Scan for the cell matching the given text and deliver its (X, Y) coordinate at center. 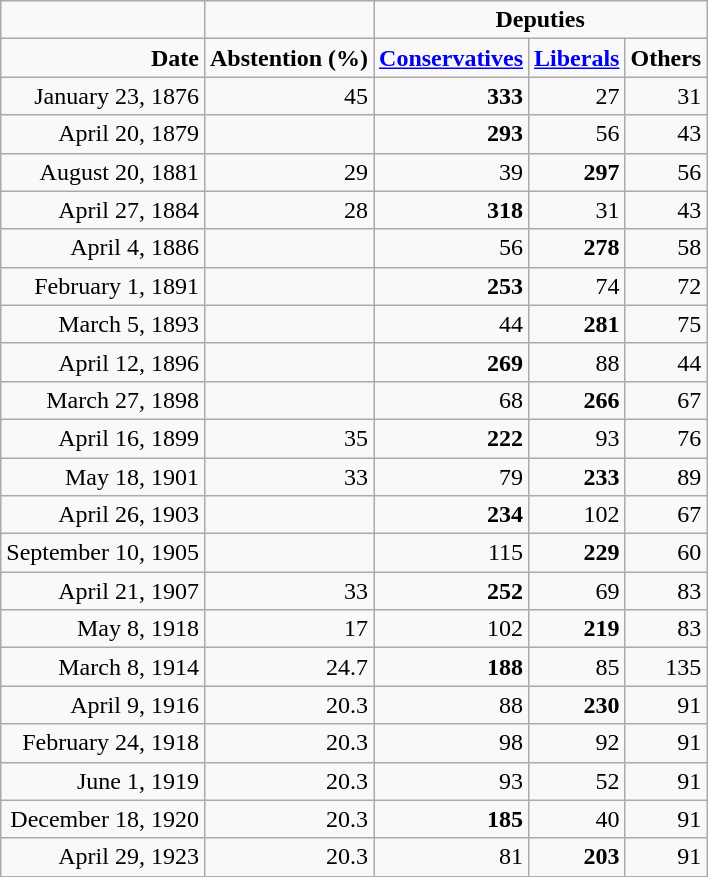
April 4, 1886 (103, 248)
April 27, 1884 (103, 210)
203 (577, 857)
Deputies (540, 20)
85 (577, 667)
98 (452, 743)
April 12, 1896 (103, 362)
266 (577, 400)
April 21, 1907 (103, 591)
89 (666, 477)
222 (452, 438)
28 (288, 210)
281 (577, 324)
April 16, 1899 (103, 438)
December 18, 1920 (103, 819)
Abstention (%) (288, 58)
252 (452, 591)
234 (452, 515)
April 26, 1903 (103, 515)
45 (288, 96)
52 (577, 781)
24.7 (288, 667)
April 9, 1916 (103, 705)
March 8, 1914 (103, 667)
278 (577, 248)
February 24, 1918 (103, 743)
17 (288, 629)
333 (452, 96)
September 10, 1905 (103, 553)
April 29, 1923 (103, 857)
81 (452, 857)
76 (666, 438)
29 (288, 172)
May 18, 1901 (103, 477)
June 1, 1919 (103, 781)
May 8, 1918 (103, 629)
219 (577, 629)
58 (666, 248)
27 (577, 96)
60 (666, 553)
Others (666, 58)
Liberals (577, 58)
68 (452, 400)
40 (577, 819)
253 (452, 286)
318 (452, 210)
69 (577, 591)
March 5, 1893 (103, 324)
269 (452, 362)
72 (666, 286)
79 (452, 477)
April 20, 1879 (103, 134)
75 (666, 324)
185 (452, 819)
92 (577, 743)
74 (577, 286)
March 27, 1898 (103, 400)
Conservatives (452, 58)
230 (577, 705)
135 (666, 667)
115 (452, 553)
233 (577, 477)
297 (577, 172)
January 23, 1876 (103, 96)
February 1, 1891 (103, 286)
39 (452, 172)
229 (577, 553)
August 20, 1881 (103, 172)
293 (452, 134)
35 (288, 438)
Date (103, 58)
188 (452, 667)
